Provide the [x, y] coordinate of the cell's center where the given text is located.  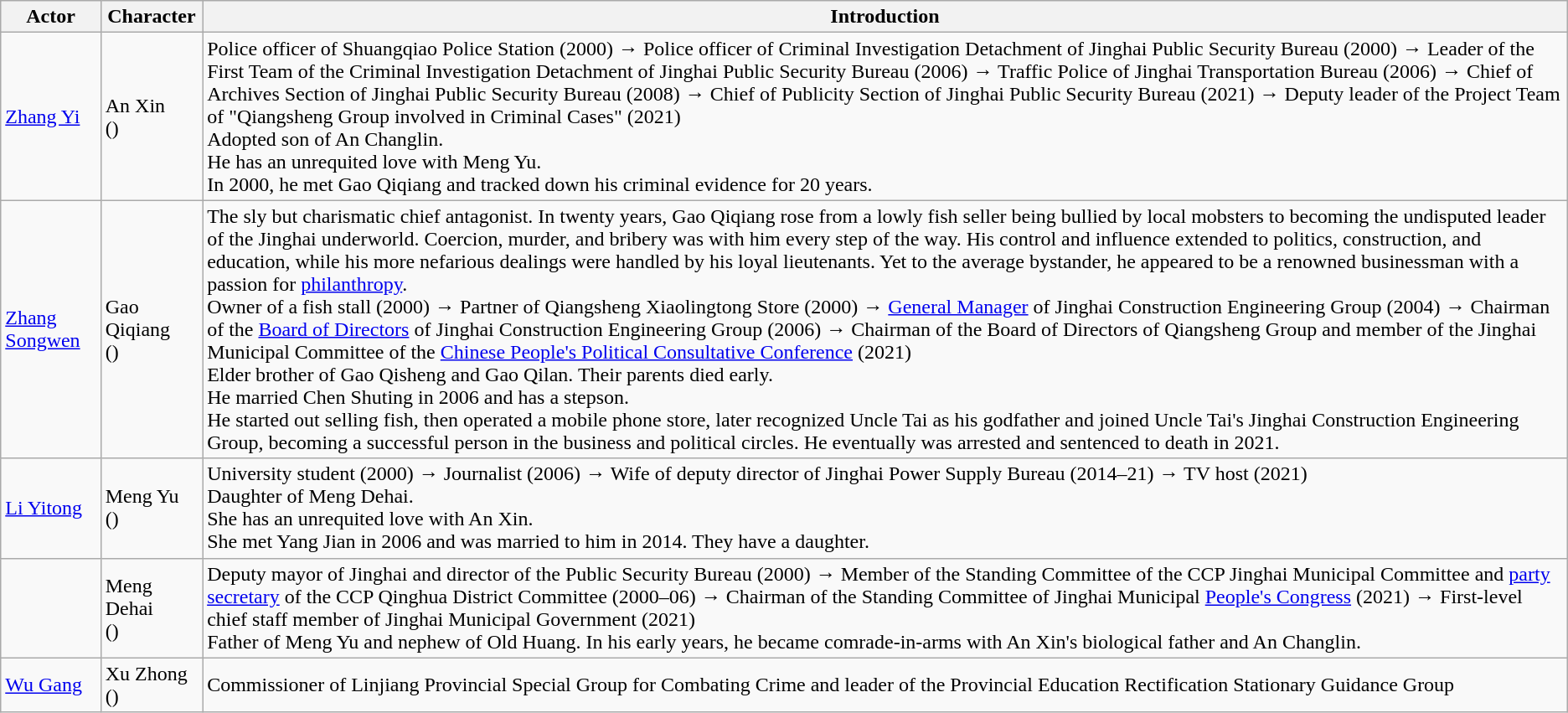
Zhang Yi [50, 116]
Introduction [885, 17]
Wu Gang [50, 685]
Character [151, 17]
Commissioner of Linjiang Provincial Special Group for Combating Crime and leader of the Provincial Education Rectification Stationary Guidance Group [885, 685]
Xu Zhong() [151, 685]
Actor [50, 17]
Meng Yu() [151, 508]
Zhang Songwen [50, 329]
Gao Qiqiang() [151, 329]
Meng Dehai() [151, 608]
An Xin() [151, 116]
Li Yitong [50, 508]
